Pinpoint the cell where the given text exists, returning its (X, Y) midpoint coordinate. 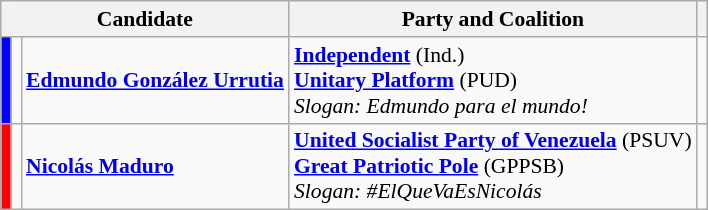
Candidate (145, 19)
Independent (Ind.)Unitary Platform (PUD)Slogan: Edmundo para el mundo! (493, 80)
Nicolás Maduro (155, 166)
Party and Coalition (493, 19)
Edmundo González Urrutia (155, 80)
United Socialist Party of Venezuela (PSUV)Great Patriotic Pole (GPPSB)Slogan: #ElQueVaEsNicolás (493, 166)
